For the text-containing cell, return its midpoint in (x, y) coordinate format. 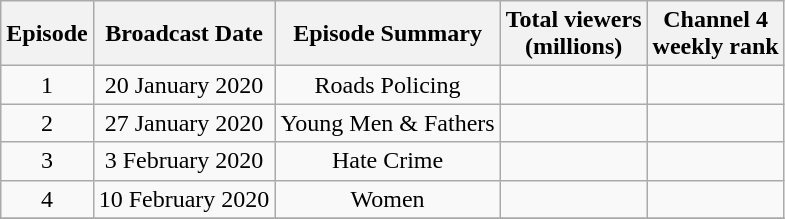
4 (47, 199)
27 January 2020 (184, 123)
Hate Crime (388, 161)
20 January 2020 (184, 85)
10 February 2020 (184, 199)
Total viewers(millions) (574, 34)
Broadcast Date (184, 34)
Channel 4weekly rank (716, 34)
Young Men & Fathers (388, 123)
Episode (47, 34)
2 (47, 123)
3 (47, 161)
Women (388, 199)
Roads Policing (388, 85)
3 February 2020 (184, 161)
1 (47, 85)
Episode Summary (388, 34)
